For the text-containing cell, return its midpoint in (x, y) coordinate format. 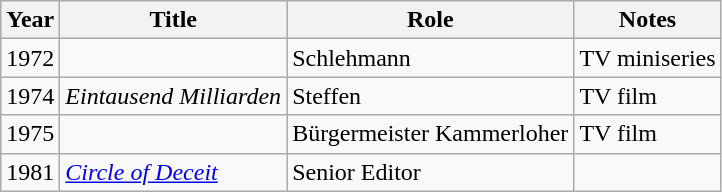
Senior Editor (430, 172)
Circle of Deceit (174, 172)
Notes (648, 20)
1981 (30, 172)
Title (174, 20)
TV miniseries (648, 58)
Eintausend Milliarden (174, 96)
Bürgermeister Kammerloher (430, 134)
Steffen (430, 96)
Schlehmann (430, 58)
1972 (30, 58)
Role (430, 20)
Year (30, 20)
1974 (30, 96)
1975 (30, 134)
